Output the (X, Y) coordinate of the center of the cell containing the given text.  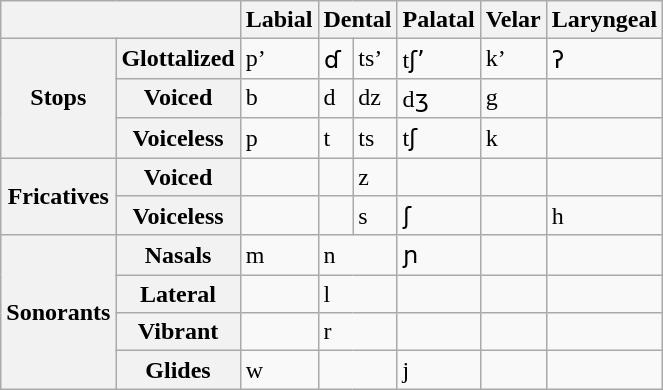
Palatal (438, 20)
dz (375, 98)
ts’ (375, 59)
n (358, 255)
m (279, 255)
w (279, 370)
h (604, 216)
d (336, 98)
p (279, 138)
k (513, 138)
tʃʼ (438, 59)
z (375, 177)
ʃ (438, 216)
r (358, 332)
Velar (513, 20)
b (279, 98)
ʔ (604, 59)
Vibrant (178, 332)
Stops (58, 98)
tʃ (438, 138)
Nasals (178, 255)
Dental (358, 20)
Glottalized (178, 59)
Glides (178, 370)
k’ (513, 59)
Fricatives (58, 197)
ɗ (336, 59)
ts (375, 138)
Laryngeal (604, 20)
Sonorants (58, 312)
s (375, 216)
p’ (279, 59)
j (438, 370)
dʒ (438, 98)
Labial (279, 20)
ɲ (438, 255)
l (358, 294)
t (336, 138)
g (513, 98)
Lateral (178, 294)
